Provide the [X, Y] coordinate of the cell's center where the given text is located.  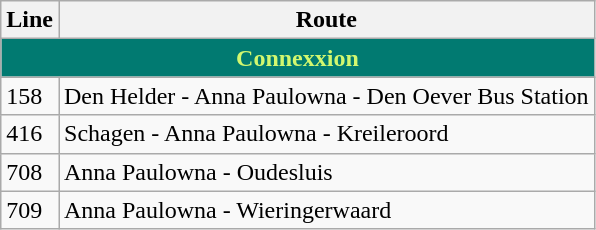
Anna Paulowna - Wieringerwaard [326, 210]
Anna Paulowna - Oudesluis [326, 172]
158 [30, 96]
Line [30, 20]
Den Helder - Anna Paulowna - Den Oever Bus Station [326, 96]
708 [30, 172]
709 [30, 210]
Route [326, 20]
416 [30, 134]
Connexxion [298, 58]
Schagen - Anna Paulowna - Kreileroord [326, 134]
